Provide the (x, y) coordinate of the cell's center where the given text is located.  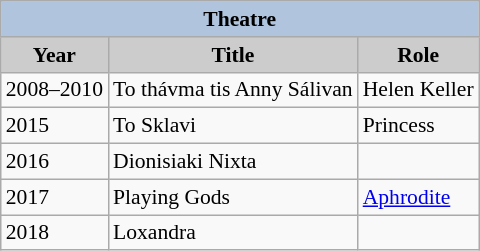
Loxandra (233, 233)
To thávma tis Anny Sálivan (233, 90)
2017 (54, 197)
Helen Keller (418, 90)
Princess (418, 126)
2016 (54, 162)
Role (418, 55)
Year (54, 55)
2008–2010 (54, 90)
Title (233, 55)
2015 (54, 126)
Aphrodite (418, 197)
2018 (54, 233)
Dionisiaki Nixta (233, 162)
To Sklavi (233, 126)
Playing Gods (233, 197)
Theatre (240, 19)
